Return the [x, y] coordinate for the center point of the cell that contains the specified text.  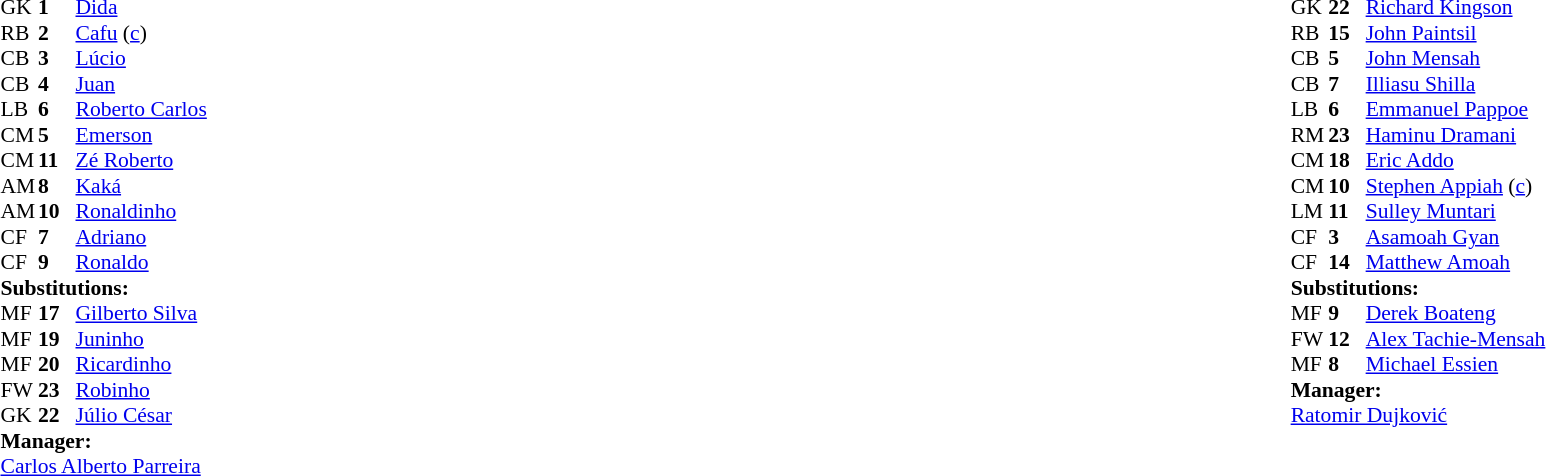
Roberto Carlos [142, 109]
2 [57, 33]
17 [57, 313]
Ricardinho [142, 365]
19 [57, 339]
John Paintsil [1456, 33]
Juan [142, 84]
Kaká [142, 186]
Cafu (c) [142, 33]
LM [1310, 211]
4 [57, 84]
Juninho [142, 339]
Illiasu Shilla [1456, 84]
Robinho [142, 390]
12 [1347, 339]
Matthew Amoah [1456, 263]
Michael Essien [1456, 365]
Asamoah Gyan [1456, 237]
GK [19, 415]
22 [57, 415]
Júlio César [142, 415]
18 [1347, 161]
14 [1347, 263]
Adriano [142, 237]
Emerson [142, 135]
Gilberto Silva [142, 313]
Derek Boateng [1456, 313]
Sulley Muntari [1456, 211]
Ratomir Dujković [1418, 415]
John Mensah [1456, 59]
15 [1347, 33]
Emmanuel Pappoe [1456, 109]
Zé Roberto [142, 161]
Eric Addo [1456, 161]
Haminu Dramani [1456, 135]
20 [57, 365]
Stephen Appiah (c) [1456, 186]
Lúcio [142, 59]
Ronaldinho [142, 211]
Alex Tachie-Mensah [1456, 339]
RM [1310, 135]
Ronaldo [142, 263]
